Determine the [X, Y] coordinate at the center of the cell enclosing the given text.  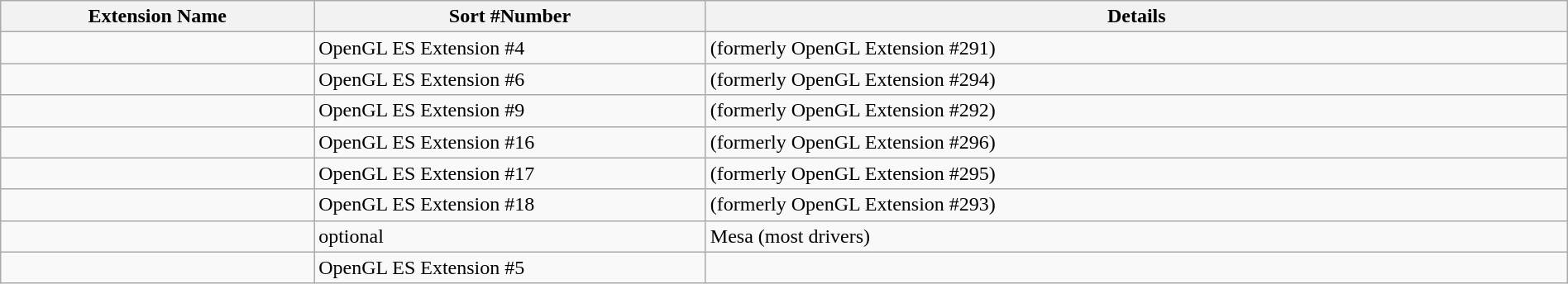
OpenGL ES Extension #9 [510, 111]
Sort #Number [510, 17]
optional [510, 236]
(formerly OpenGL Extension #291) [1136, 48]
OpenGL ES Extension #6 [510, 79]
(formerly OpenGL Extension #293) [1136, 205]
OpenGL ES Extension #17 [510, 173]
Extension Name [157, 17]
(formerly OpenGL Extension #292) [1136, 111]
OpenGL ES Extension #5 [510, 267]
OpenGL ES Extension #18 [510, 205]
Mesa (most drivers) [1136, 236]
OpenGL ES Extension #16 [510, 142]
OpenGL ES Extension #4 [510, 48]
(formerly OpenGL Extension #295) [1136, 173]
Details [1136, 17]
(formerly OpenGL Extension #294) [1136, 79]
(formerly OpenGL Extension #296) [1136, 142]
